Search for the cell housing the specified text and yield its (X, Y) center coordinate. 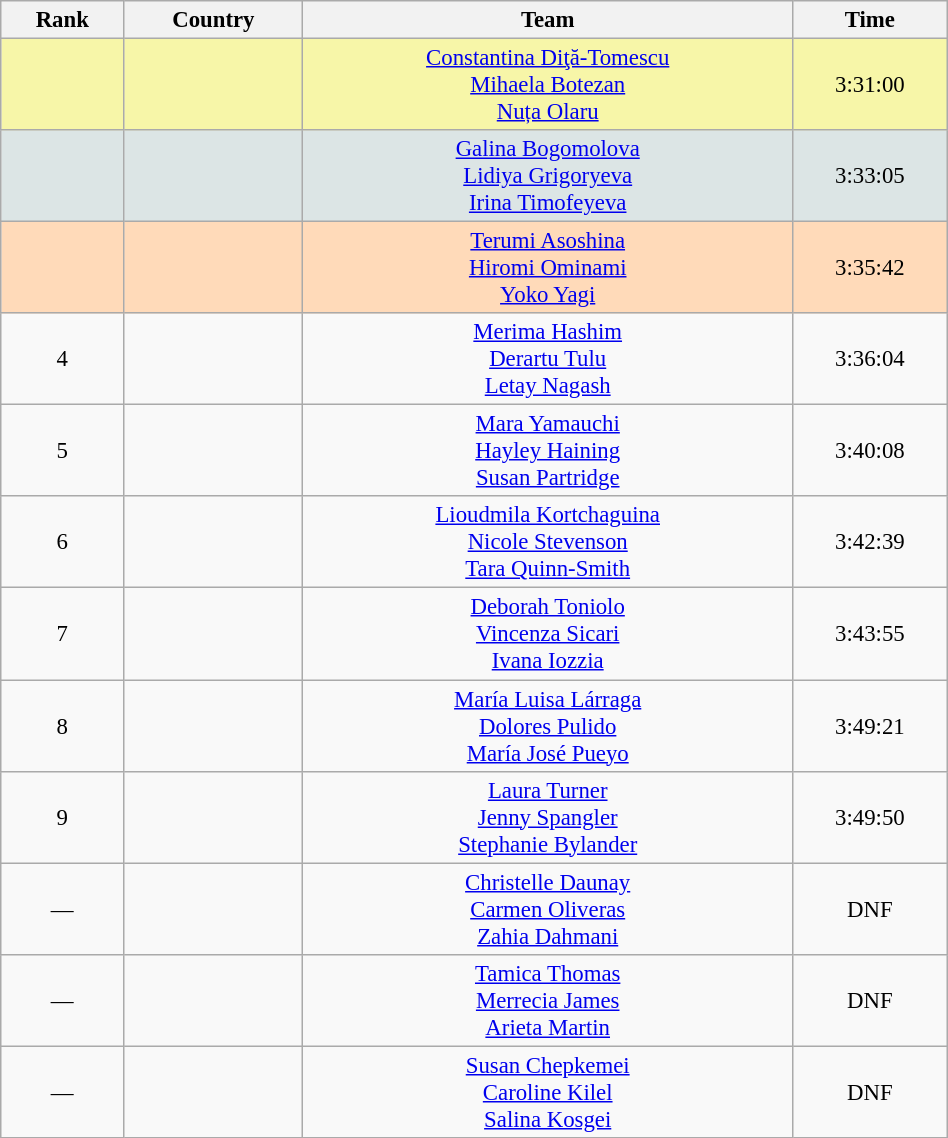
3:33:05 (870, 176)
9 (62, 817)
3:35:42 (870, 268)
Mara YamauchiHayley HainingSusan Partridge (548, 451)
6 (62, 542)
Time (870, 20)
5 (62, 451)
Deborah TonioloVincenza SicariIvana Iozzia (548, 634)
3:36:04 (870, 359)
3:40:08 (870, 451)
8 (62, 726)
Lioudmila KortchaguinaNicole StevensonTara Quinn-Smith (548, 542)
Tamica ThomasMerrecia JamesArieta Martin (548, 1000)
3:49:50 (870, 817)
Country (214, 20)
3:49:21 (870, 726)
7 (62, 634)
María Luisa LárragaDolores PulidoMaría José Pueyo (548, 726)
Laura TurnerJenny SpanglerStephanie Bylander (548, 817)
Team (548, 20)
3:31:00 (870, 85)
4 (62, 359)
3:42:39 (870, 542)
Rank (62, 20)
Terumi AsoshinaHiromi OminamiYoko Yagi (548, 268)
Christelle DaunayCarmen OliverasZahia Dahmani (548, 909)
Constantina Diţă-TomescuMihaela BotezanNuța Olaru (548, 85)
Merima HashimDerartu TuluLetay Nagash (548, 359)
Galina BogomolovaLidiya GrigoryevaIrina Timofeyeva (548, 176)
Susan ChepkemeiCaroline KilelSalina Kosgei (548, 1092)
3:43:55 (870, 634)
